Scan for the cell matching the given text and deliver its (x, y) coordinate at center. 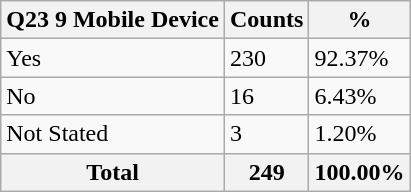
230 (266, 58)
100.00% (360, 172)
Q23 9 Mobile Device (113, 20)
92.37% (360, 58)
6.43% (360, 96)
% (360, 20)
16 (266, 96)
Yes (113, 58)
1.20% (360, 134)
No (113, 96)
3 (266, 134)
Total (113, 172)
249 (266, 172)
Not Stated (113, 134)
Counts (266, 20)
